Search for the cell housing the specified text and yield its (x, y) center coordinate. 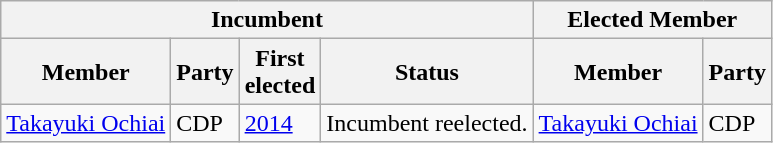
Elected Member (652, 20)
Incumbent (267, 20)
2014 (280, 123)
Incumbent reelected. (427, 123)
Status (427, 72)
Firstelected (280, 72)
